Pinpoint the cell where the given text exists, returning its [x, y] midpoint coordinate. 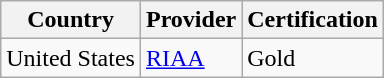
Country [71, 20]
Certification [313, 20]
Gold [313, 58]
Provider [190, 20]
RIAA [190, 58]
United States [71, 58]
